Find where the given text appears and provide that cell's center as (x, y) coordinate. 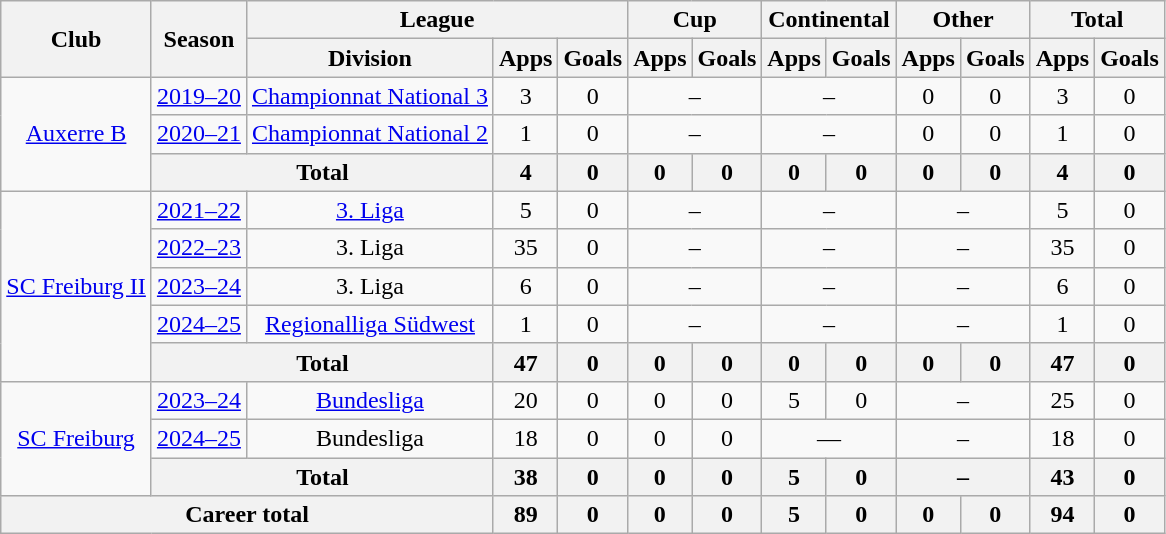
— (829, 438)
Continental (829, 20)
Club (76, 39)
Other (963, 20)
Championnat National 2 (370, 134)
Regionalliga Südwest (370, 324)
SC Freiburg II (76, 286)
2021–22 (198, 210)
20 (525, 400)
Auxerre B (76, 134)
89 (525, 515)
SC Freiburg (76, 438)
2019–20 (198, 96)
25 (1062, 400)
Season (198, 39)
94 (1062, 515)
2022–23 (198, 248)
Cup (695, 20)
Championnat National 3 (370, 96)
Division (370, 58)
43 (1062, 477)
2020–21 (198, 134)
League (436, 20)
38 (525, 477)
Career total (248, 515)
